From the cell containing the given text, extract its center point as [X, Y] coordinate. 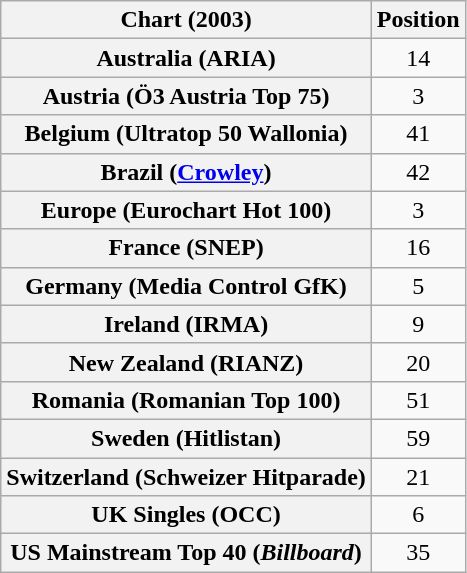
Position [418, 20]
Ireland (IRMA) [186, 324]
Europe (Eurochart Hot 100) [186, 210]
9 [418, 324]
Brazil (Crowley) [186, 172]
France (SNEP) [186, 248]
Sweden (Hitlistan) [186, 438]
US Mainstream Top 40 (Billboard) [186, 553]
Australia (ARIA) [186, 58]
59 [418, 438]
51 [418, 400]
6 [418, 515]
21 [418, 477]
Austria (Ö3 Austria Top 75) [186, 96]
14 [418, 58]
Switzerland (Schweizer Hitparade) [186, 477]
41 [418, 134]
35 [418, 553]
Belgium (Ultratop 50 Wallonia) [186, 134]
20 [418, 362]
New Zealand (RIANZ) [186, 362]
5 [418, 286]
Chart (2003) [186, 20]
Romania (Romanian Top 100) [186, 400]
UK Singles (OCC) [186, 515]
42 [418, 172]
Germany (Media Control GfK) [186, 286]
16 [418, 248]
